Output the (X, Y) coordinate of the center of the cell containing the given text.  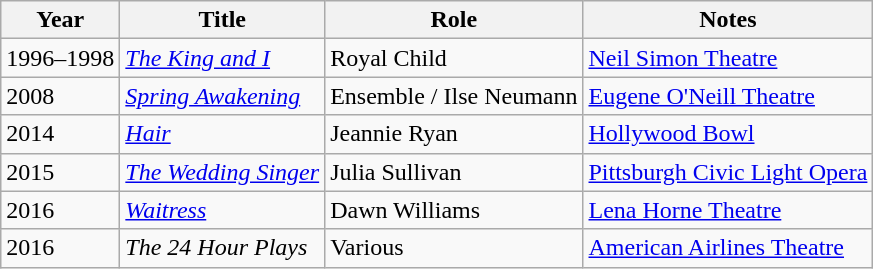
Notes (728, 20)
Waitress (222, 210)
2008 (60, 96)
Title (222, 20)
2014 (60, 134)
Royal Child (454, 58)
Year (60, 20)
Lena Horne Theatre (728, 210)
Hollywood Bowl (728, 134)
Spring Awakening (222, 96)
Ensemble / Ilse Neumann (454, 96)
Various (454, 248)
The 24 Hour Plays (222, 248)
Hair (222, 134)
American Airlines Theatre (728, 248)
Dawn Williams (454, 210)
Role (454, 20)
The King and I (222, 58)
Neil Simon Theatre (728, 58)
Jeannie Ryan (454, 134)
Julia Sullivan (454, 172)
The Wedding Singer (222, 172)
1996–1998 (60, 58)
2015 (60, 172)
Eugene O'Neill Theatre (728, 96)
Pittsburgh Civic Light Opera (728, 172)
